From the cell containing the given text, extract its center point as [X, Y] coordinate. 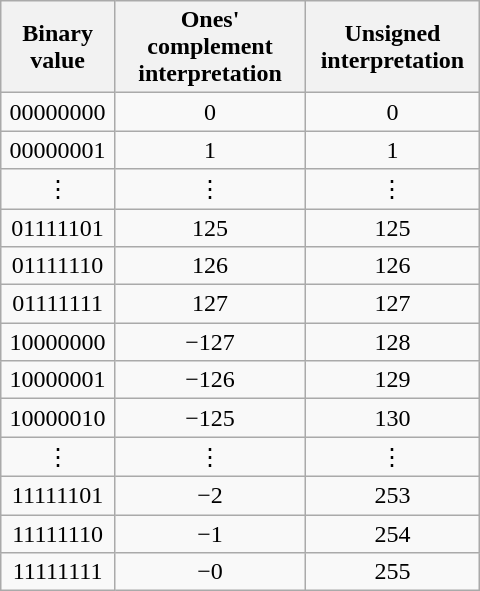
10000010 [58, 418]
129 [393, 380]
−2 [210, 495]
−126 [210, 380]
10000001 [58, 380]
−127 [210, 342]
−0 [210, 572]
253 [393, 495]
Ones' complement interpretation [210, 47]
01111111 [58, 304]
Binary value [58, 47]
00000000 [58, 112]
130 [393, 418]
11111110 [58, 533]
Unsigned interpretation [393, 47]
00000001 [58, 150]
255 [393, 572]
11111101 [58, 495]
254 [393, 533]
−1 [210, 533]
01111101 [58, 227]
11111111 [58, 572]
01111110 [58, 266]
−125 [210, 418]
10000000 [58, 342]
128 [393, 342]
